Return [x, y] of the center of cell containing provided text 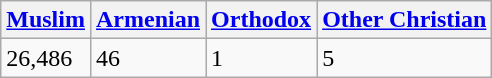
26,486 [46, 58]
Orthodox [262, 20]
Muslim [46, 20]
Armenian [148, 20]
1 [262, 58]
5 [404, 58]
Other Christian [404, 20]
46 [148, 58]
